Capture the cell that displays the provided text and extract its [X, Y] central coordinate. 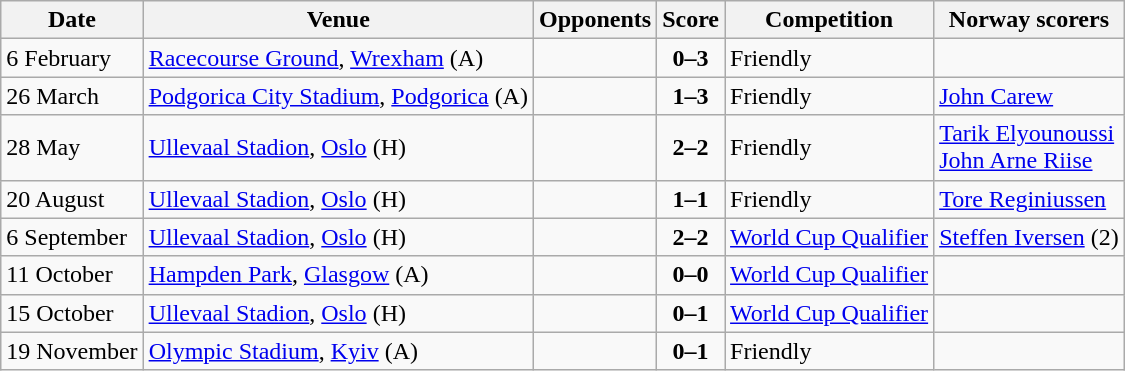
1–3 [691, 96]
Racecourse Ground, Wrexham (A) [338, 58]
20 August [72, 199]
11 October [72, 275]
Tarik ElyounoussiJohn Arne Riise [1030, 148]
26 March [72, 96]
15 October [72, 313]
1–1 [691, 199]
0–0 [691, 275]
Olympic Stadium, Kyiv (A) [338, 351]
Venue [338, 20]
Hampden Park, Glasgow (A) [338, 275]
19 November [72, 351]
Date [72, 20]
John Carew [1030, 96]
6 February [72, 58]
Norway scorers [1030, 20]
Opponents [594, 20]
Score [691, 20]
Podgorica City Stadium, Podgorica (A) [338, 96]
28 May [72, 148]
0–3 [691, 58]
Tore Reginiussen [1030, 199]
Steffen Iversen (2) [1030, 237]
6 September [72, 237]
Competition [830, 20]
